Pinpoint the cell where the given text exists, returning its (x, y) midpoint coordinate. 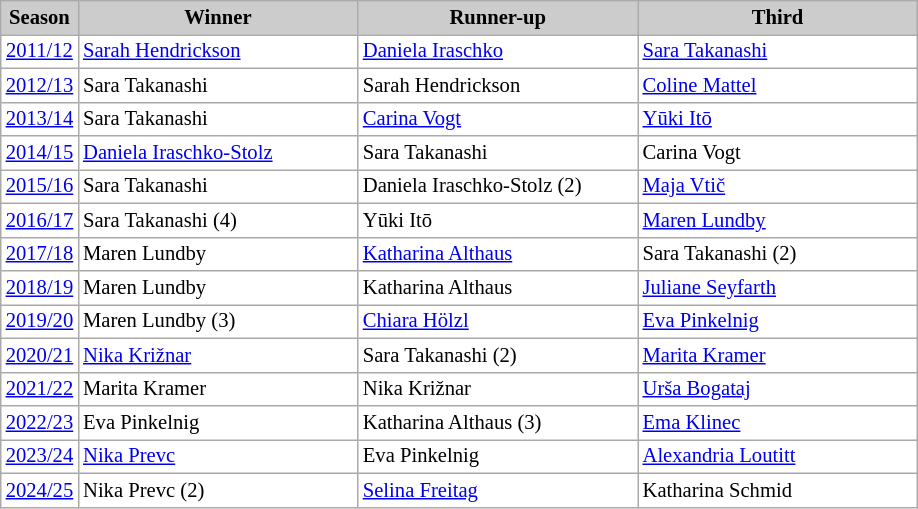
2024/25 (40, 490)
2022/23 (40, 423)
Katharina Althaus (3) (498, 423)
Runner-up (498, 17)
Selina Freitag (498, 490)
Katharina Schmid (778, 490)
2021/22 (40, 389)
Coline Mattel (778, 85)
Winner (218, 17)
Nika Prevc (218, 456)
2020/21 (40, 355)
Daniela Iraschko-Stolz (218, 153)
Maren Lundby (3) (218, 321)
Third (778, 17)
2023/24 (40, 456)
Daniela Iraschko-Stolz (2) (498, 186)
2013/14 (40, 119)
2018/19 (40, 287)
Sara Takanashi (4) (218, 220)
Urša Bogataj (778, 389)
Maja Vtič (778, 186)
Ema Klinec (778, 423)
2017/18 (40, 254)
Juliane Seyfarth (778, 287)
Season (40, 17)
2012/13 (40, 85)
Daniela Iraschko (498, 51)
2019/20 (40, 321)
2015/16 (40, 186)
2016/17 (40, 220)
Nika Prevc (2) (218, 490)
Alexandria Loutitt (778, 456)
2011/12 (40, 51)
Chiara Hölzl (498, 321)
2014/15 (40, 153)
